Return the (X, Y) coordinate for the center point of the cell that contains the specified text.  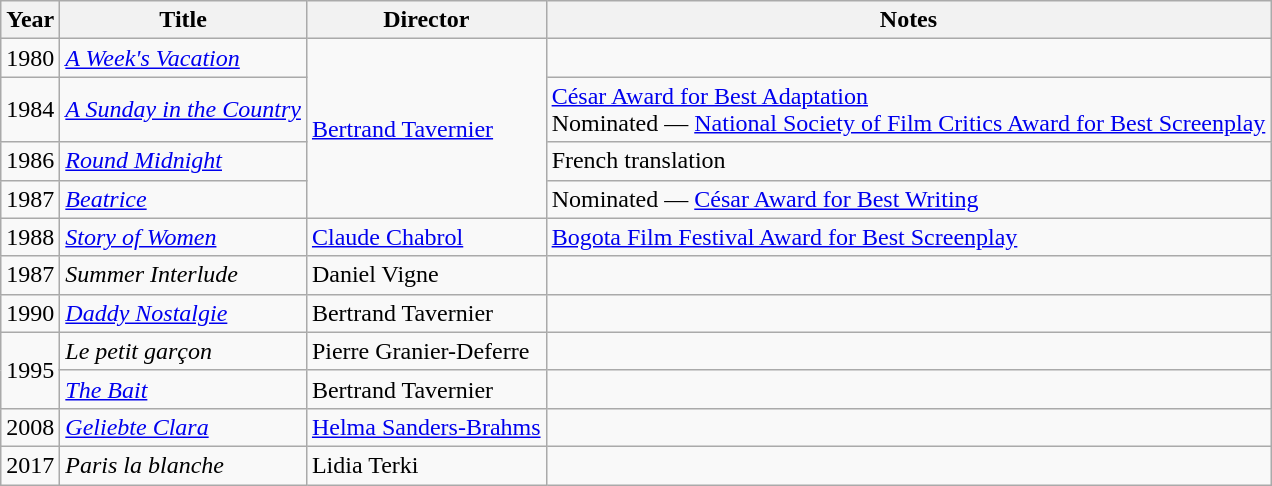
Lidia Terki (426, 465)
1990 (30, 313)
César Award for Best AdaptationNominated — National Society of Film Critics Award for Best Screenplay (908, 110)
French translation (908, 161)
Paris la blanche (184, 465)
Year (30, 20)
2008 (30, 427)
Story of Women (184, 237)
A Sunday in the Country (184, 110)
Daddy Nostalgie (184, 313)
Round Midnight (184, 161)
Title (184, 20)
Nominated — César Award for Best Writing (908, 199)
2017 (30, 465)
1988 (30, 237)
1986 (30, 161)
Daniel Vigne (426, 275)
Bogota Film Festival Award for Best Screenplay (908, 237)
Le petit garçon (184, 351)
A Week's Vacation (184, 58)
1984 (30, 110)
1980 (30, 58)
The Bait (184, 389)
Notes (908, 20)
Claude Chabrol (426, 237)
Geliebte Clara (184, 427)
Helma Sanders-Brahms (426, 427)
Director (426, 20)
Beatrice (184, 199)
Summer Interlude (184, 275)
Pierre Granier-Deferre (426, 351)
1995 (30, 370)
